Determine the (x, y) coordinate at the center of the cell enclosing the given text.  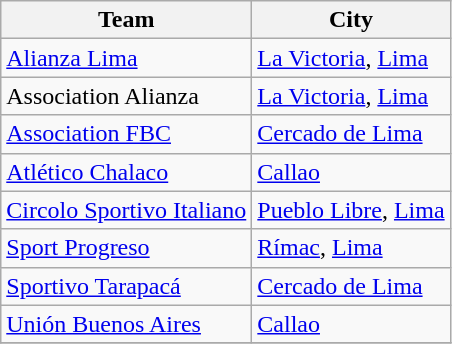
Association FBC (126, 134)
Association Alianza (126, 96)
Pueblo Libre, Lima (351, 210)
Team (126, 20)
Unión Buenos Aires (126, 324)
Circolo Sportivo Italiano (126, 210)
Rímac, Lima (351, 248)
Alianza Lima (126, 58)
Sport Progreso (126, 248)
Atlético Chalaco (126, 172)
City (351, 20)
Sportivo Tarapacá (126, 286)
